Capture the cell that displays the provided text and extract its (x, y) central coordinate. 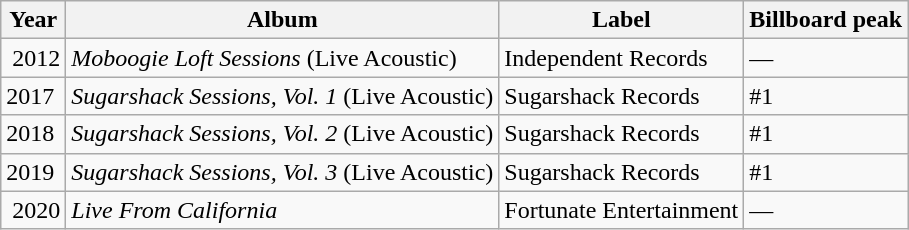
Year (34, 20)
2017 (34, 96)
2020 (34, 210)
Live From California (282, 210)
Sugarshack Sessions, Vol. 1 (Live Acoustic) (282, 96)
Moboogie Loft Sessions (Live Acoustic) (282, 58)
Album (282, 20)
2019 (34, 172)
Sugarshack Sessions, Vol. 2 (Live Acoustic) (282, 134)
Independent Records (622, 58)
2018 (34, 134)
Billboard peak (826, 20)
Sugarshack Sessions, Vol. 3 (Live Acoustic) (282, 172)
Label (622, 20)
2012 (34, 58)
Fortunate Entertainment (622, 210)
